Return the (X, Y) coordinate for the center point of the cell that contains the specified text.  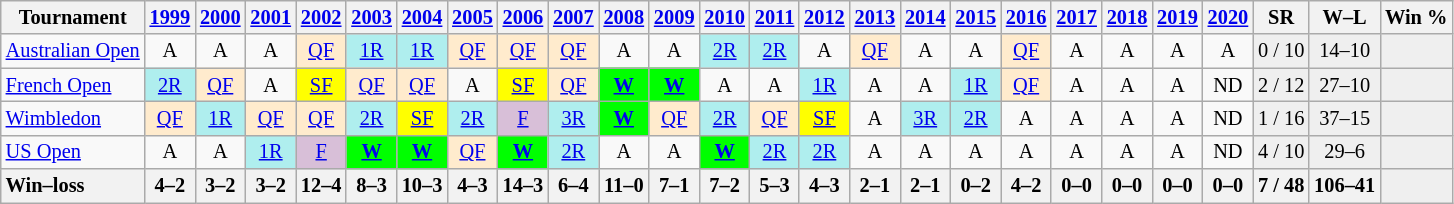
2007 (573, 17)
11–0 (624, 186)
6–4 (573, 186)
14–3 (523, 186)
2003 (371, 17)
0–2 (975, 186)
1999 (170, 17)
W–L (1344, 17)
4 / 10 (1281, 152)
7 / 48 (1281, 186)
2011 (774, 17)
2008 (624, 17)
SR (1281, 17)
2018 (1127, 17)
Tournament (73, 17)
2009 (674, 17)
0 / 10 (1281, 51)
Wimbledon (73, 118)
Win–loss (73, 186)
2 / 12 (1281, 85)
2002 (321, 17)
2016 (1026, 17)
7–1 (674, 186)
2014 (925, 17)
2020 (1228, 17)
10–3 (422, 186)
US Open (73, 152)
2019 (1177, 17)
2015 (975, 17)
2004 (422, 17)
Australian Open (73, 51)
2012 (824, 17)
106–41 (1344, 186)
2013 (875, 17)
2017 (1076, 17)
Win % (1416, 17)
2000 (220, 17)
2005 (472, 17)
37–15 (1344, 118)
2010 (724, 17)
2001 (270, 17)
2006 (523, 17)
8–3 (371, 186)
12–4 (321, 186)
5–3 (774, 186)
1 / 16 (1281, 118)
7–2 (724, 186)
14–10 (1344, 51)
French Open (73, 85)
27–10 (1344, 85)
29–6 (1344, 152)
